Identify which cell holds the provided text, then report its (X, Y) central coordinate. 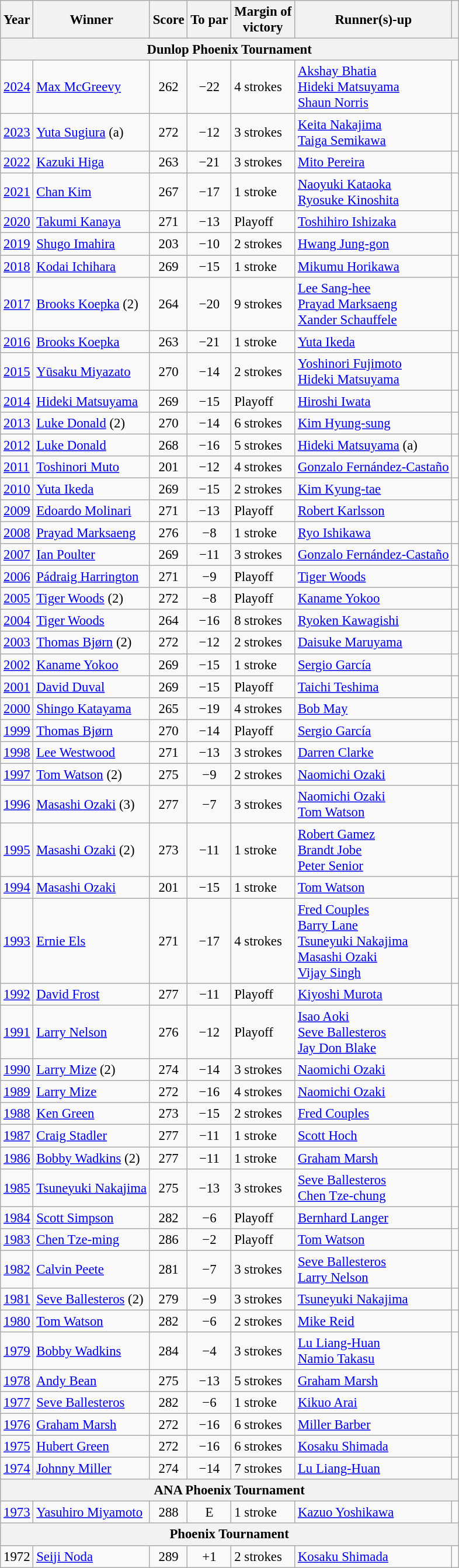
Robert Gamez Brandt Jobe Peter Senior (374, 850)
2007 (17, 555)
Winner (91, 20)
Hwang Jung-gon (374, 244)
1994 (17, 888)
Naomichi Ozaki Tom Watson (374, 805)
Hiroshi Iwata (374, 401)
284 (168, 1351)
David Frost (91, 995)
Ryo Ishikawa (374, 533)
Seiji Noda (91, 1556)
Larry Mize (91, 1092)
Akshay Bhatia Hideki Matsuyama Shaun Norris (374, 87)
Hideki Matsuyama (91, 401)
268 (168, 445)
2010 (17, 489)
Year (17, 20)
Chen Tze-ming (91, 1239)
Shugo Imahira (91, 244)
7 strokes (263, 1469)
Masashi Ozaki (91, 888)
Larry Mize (2) (91, 1070)
203 (168, 244)
1976 (17, 1425)
Kodai Ichihara (91, 266)
Masashi Ozaki (3) (91, 805)
Bobby Wadkins (91, 1351)
Edoardo Molinari (91, 511)
2011 (17, 467)
Masashi Ozaki (2) (91, 850)
2005 (17, 599)
Score (168, 20)
1977 (17, 1403)
−22 (209, 87)
Yuta Sugiura (a) (91, 133)
279 (168, 1299)
Craig Stadler (91, 1136)
Chan Kim (91, 193)
Max McGreevy (91, 87)
Phoenix Tournament (229, 1535)
Kiyoshi Murota (374, 995)
1986 (17, 1158)
Lu Liang-Huan (374, 1469)
1993 (17, 941)
2024 (17, 87)
281 (168, 1270)
2018 (17, 266)
Andy Bean (91, 1381)
Yasuhiro Miyamoto (91, 1513)
Lu Liang-Huan Namio Takasu (374, 1351)
1998 (17, 753)
Fred Couples Barry Lane Tsuneyuki Nakajima Masashi Ozaki Vijay Singh (374, 941)
Seve Ballesteros (2) (91, 1299)
1992 (17, 995)
Kikuo Arai (374, 1403)
Scott Simpson (91, 1218)
2004 (17, 621)
Toshinori Muto (91, 467)
Shingo Katayama (91, 708)
ANA Phoenix Tournament (229, 1490)
2002 (17, 665)
2023 (17, 133)
Brooks Koepka (91, 342)
Lee Sang-hee Prayad Marksaeng Xander Schauffele (374, 304)
265 (168, 708)
−2 (209, 1239)
Lee Westwood (91, 753)
Bernhard Langer (374, 1218)
1980 (17, 1321)
Pádraig Harrington (91, 577)
2012 (17, 445)
Yoshinori Fujimoto Hideki Matsuyama (374, 371)
Isao Aoki Seve Ballesteros Jay Don Blake (374, 1032)
Margin ofvictory (263, 20)
Dunlop Phoenix Tournament (229, 50)
Kazuo Yoshikawa (374, 1513)
288 (168, 1513)
Mikumu Horikawa (374, 266)
Toshihiro Ishizaka (374, 222)
2006 (17, 577)
8 strokes (263, 621)
Ryoken Kawagishi (374, 621)
1995 (17, 850)
Ken Green (91, 1114)
+1 (209, 1556)
Tiger Woods (2) (91, 599)
2009 (17, 511)
Scott Hoch (374, 1136)
1987 (17, 1136)
Seve Ballesteros Larry Nelson (374, 1270)
1982 (17, 1270)
Johnny Miller (91, 1469)
Bob May (374, 708)
1973 (17, 1513)
Prayad Marksaeng (91, 533)
Kim Hyung-sung (374, 423)
2020 (17, 222)
Mito Pereira (374, 162)
1975 (17, 1447)
2013 (17, 423)
To par (209, 20)
2000 (17, 708)
2022 (17, 162)
Kim Kyung-tae (374, 489)
Tom Watson (2) (91, 774)
−20 (209, 304)
1988 (17, 1114)
1974 (17, 1469)
Robert Karlsson (374, 511)
Kazuki Higa (91, 162)
Daisuke Maruyama (374, 643)
1996 (17, 805)
9 strokes (263, 304)
Keita Nakajima Taiga Semikawa (374, 133)
Taichi Teshima (374, 687)
1991 (17, 1032)
Luke Donald (91, 445)
Seve Ballesteros Chen Tze-chung (374, 1188)
Yūsaku Miyazato (91, 371)
267 (168, 193)
1985 (17, 1188)
2015 (17, 371)
Seve Ballesteros (91, 1403)
Runner(s)-up (374, 20)
Thomas Bjørn (2) (91, 643)
289 (168, 1556)
1999 (17, 731)
2003 (17, 643)
2014 (17, 401)
Ian Poulter (91, 555)
Larry Nelson (91, 1032)
1984 (17, 1218)
1981 (17, 1299)
262 (168, 87)
Luke Donald (2) (91, 423)
2017 (17, 304)
2001 (17, 687)
Hubert Green (91, 1447)
Bobby Wadkins (2) (91, 1158)
−19 (209, 708)
Darren Clarke (374, 753)
−10 (209, 244)
2021 (17, 193)
Calvin Peete (91, 1270)
1990 (17, 1070)
2016 (17, 342)
Hideki Matsuyama (a) (374, 445)
Thomas Bjørn (91, 731)
1989 (17, 1092)
1979 (17, 1351)
Mike Reid (374, 1321)
2019 (17, 244)
286 (168, 1239)
Brooks Koepka (2) (91, 304)
1972 (17, 1556)
−4 (209, 1351)
1978 (17, 1381)
Takumi Kanaya (91, 222)
1997 (17, 774)
David Duval (91, 687)
Naoyuki Kataoka Ryosuke Kinoshita (374, 193)
Fred Couples (374, 1114)
1983 (17, 1239)
Ernie Els (91, 941)
2008 (17, 533)
E (209, 1513)
Miller Barber (374, 1425)
